Determine the (X, Y) coordinate at the center of the cell enclosing the given text.  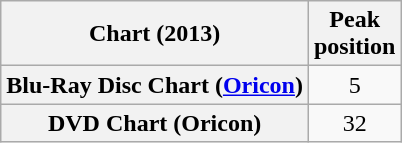
Chart (2013) (155, 34)
5 (354, 85)
32 (354, 123)
Peak position (354, 34)
DVD Chart (Oricon) (155, 123)
Blu-Ray Disc Chart (Oricon) (155, 85)
